Extract the [x, y] coordinate from the center of the cell holding the provided text.  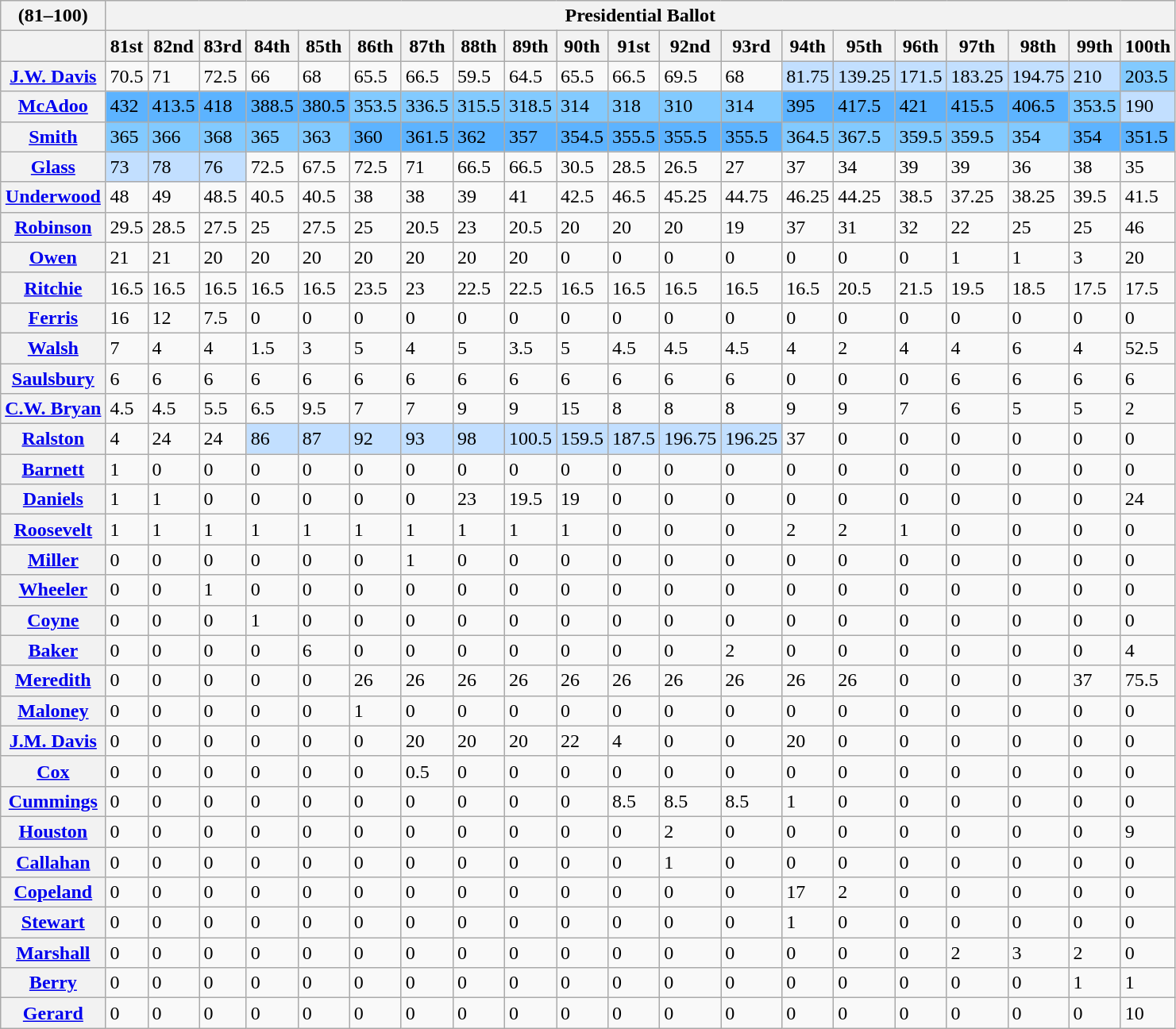
7.5 [222, 318]
100th [1147, 46]
380.5 [324, 106]
Callahan [53, 861]
Roosevelt [53, 530]
9.5 [324, 409]
26.5 [691, 167]
30.5 [583, 167]
76 [222, 167]
44.25 [864, 197]
10 [1147, 1013]
16 [127, 318]
406.5 [1039, 106]
196.75 [691, 439]
Ralston [53, 439]
88th [478, 46]
Houston [53, 831]
183.25 [977, 76]
Marshall [53, 953]
5.5 [222, 409]
Baker [53, 650]
366 [173, 137]
87 [324, 439]
18.5 [1039, 287]
69.5 [691, 76]
32 [921, 227]
48.5 [222, 197]
86th [375, 46]
64.5 [530, 76]
96th [921, 46]
362 [478, 137]
92 [375, 439]
159.5 [583, 439]
98 [478, 439]
364.5 [808, 137]
388.5 [272, 106]
Ferris [53, 318]
94th [808, 46]
418 [222, 106]
Smith [53, 137]
78 [173, 167]
210 [1094, 76]
82nd [173, 46]
194.75 [1039, 76]
90th [583, 46]
Cummings [53, 801]
310 [691, 106]
Owen [53, 257]
315.5 [478, 106]
Wheeler [53, 590]
45.25 [691, 197]
37.25 [977, 197]
46.25 [808, 197]
6.5 [272, 409]
91st [634, 46]
48 [127, 197]
Copeland [53, 892]
363 [324, 137]
21.5 [921, 287]
Presidential Ballot [640, 16]
432 [127, 106]
357 [530, 137]
46 [1147, 227]
31 [864, 227]
415.5 [977, 106]
336.5 [427, 106]
99th [1094, 46]
17 [808, 892]
93 [427, 439]
41 [530, 197]
J.W. Davis [53, 76]
97th [977, 46]
75.5 [1147, 680]
J.M. Davis [53, 741]
Cox [53, 771]
Saulsbury [53, 379]
92nd [691, 46]
95th [864, 46]
318.5 [530, 106]
1.5 [272, 348]
Robinson [53, 227]
351.5 [1147, 137]
3.5 [530, 348]
171.5 [921, 76]
190 [1147, 106]
49 [173, 197]
187.5 [634, 439]
354.5 [583, 137]
100.5 [530, 439]
38.5 [921, 197]
Ritchie [53, 287]
413.5 [173, 106]
29.5 [127, 227]
368 [222, 137]
361.5 [427, 137]
Barnett [53, 469]
0.5 [427, 771]
35 [1147, 167]
Daniels [53, 499]
27 [751, 167]
42.5 [583, 197]
46.5 [634, 197]
Meredith [53, 680]
87th [427, 46]
417.5 [864, 106]
44.75 [751, 197]
81st [127, 46]
70.5 [127, 76]
203.5 [1147, 76]
83rd [222, 46]
196.25 [751, 439]
15 [583, 409]
93rd [751, 46]
Miller [53, 560]
52.5 [1147, 348]
89th [530, 46]
67.5 [324, 167]
Underwood [53, 197]
421 [921, 106]
139.25 [864, 76]
Maloney [53, 711]
Stewart [53, 923]
Berry [53, 983]
318 [634, 106]
360 [375, 137]
59.5 [478, 76]
98th [1039, 46]
39.5 [1094, 197]
McAdoo [53, 106]
86 [272, 439]
41.5 [1147, 197]
36 [1039, 167]
73 [127, 167]
38.25 [1039, 197]
23.5 [375, 287]
367.5 [864, 137]
12 [173, 318]
Gerard [53, 1013]
84th [272, 46]
Coyne [53, 620]
85th [324, 46]
Walsh [53, 348]
66 [272, 76]
81.75 [808, 76]
34 [864, 167]
395 [808, 106]
(81–100) [53, 16]
Glass [53, 167]
C.W. Bryan [53, 409]
